Find where the given text appears and provide that cell's center as [x, y] coordinate. 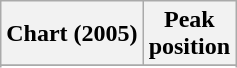
Peakposition [189, 34]
Chart (2005) [72, 34]
